Scan for the cell matching the given text and deliver its (X, Y) coordinate at center. 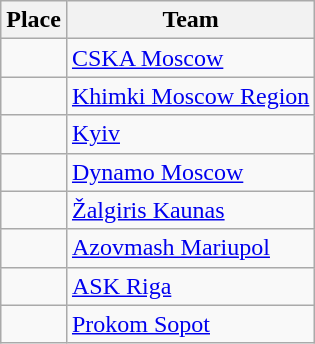
ASK Riga (190, 286)
Team (190, 20)
Žalgiris Kaunas (190, 210)
Khimki Moscow Region (190, 96)
CSKA Moscow (190, 58)
Azovmash Mariupol (190, 248)
Dynamo Moscow (190, 172)
Place (34, 20)
Kyiv (190, 134)
Prokom Sopot (190, 324)
